Pinpoint the cell where the given text exists, returning its (x, y) midpoint coordinate. 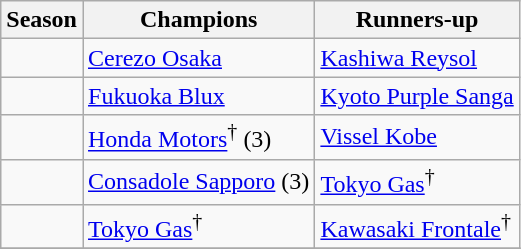
Fukuoka Blux (198, 96)
Runners-up (417, 20)
Cerezo Osaka (198, 58)
Honda Motors† (3) (198, 138)
Vissel Kobe (417, 138)
Consadole Sapporo (3) (198, 182)
Kashiwa Reysol (417, 58)
Season (42, 20)
Kawasaki Frontale† (417, 226)
Kyoto Purple Sanga (417, 96)
Champions (198, 20)
